Pinpoint the cell where the given text exists, returning its [x, y] midpoint coordinate. 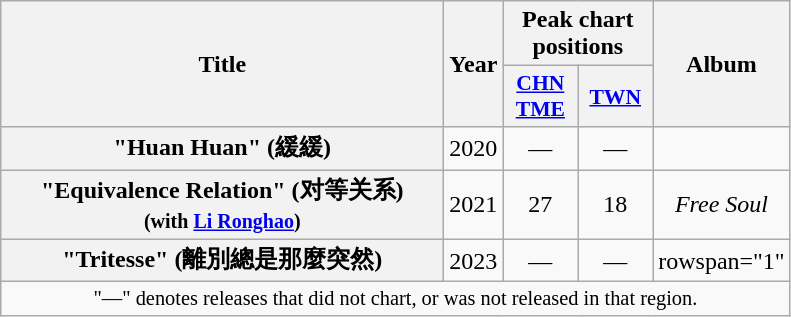
18 [616, 205]
"—" denotes releases that did not chart, or was not released in that region. [396, 299]
Peak chart positions [578, 34]
Album [722, 64]
2023 [474, 260]
"Tritesse" (離別總是那麼突然) [222, 260]
TWN [616, 96]
"Equivalence Relation" (对等关系)(with Li Ronghao) [222, 205]
rowspan="1" [722, 260]
27 [540, 205]
CHN TME [540, 96]
Free Soul [722, 205]
Year [474, 64]
"Huan Huan" (緩緩) [222, 148]
2020 [474, 148]
Title [222, 64]
2021 [474, 205]
